Return [X, Y] of the center of cell containing provided text 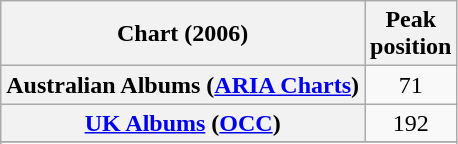
Australian Albums (ARIA Charts) [183, 85]
Chart (2006) [183, 34]
71 [411, 85]
192 [411, 123]
Peakposition [411, 34]
UK Albums (OCC) [183, 123]
